Return the [X, Y] coordinate for the center point of the cell that contains the specified text.  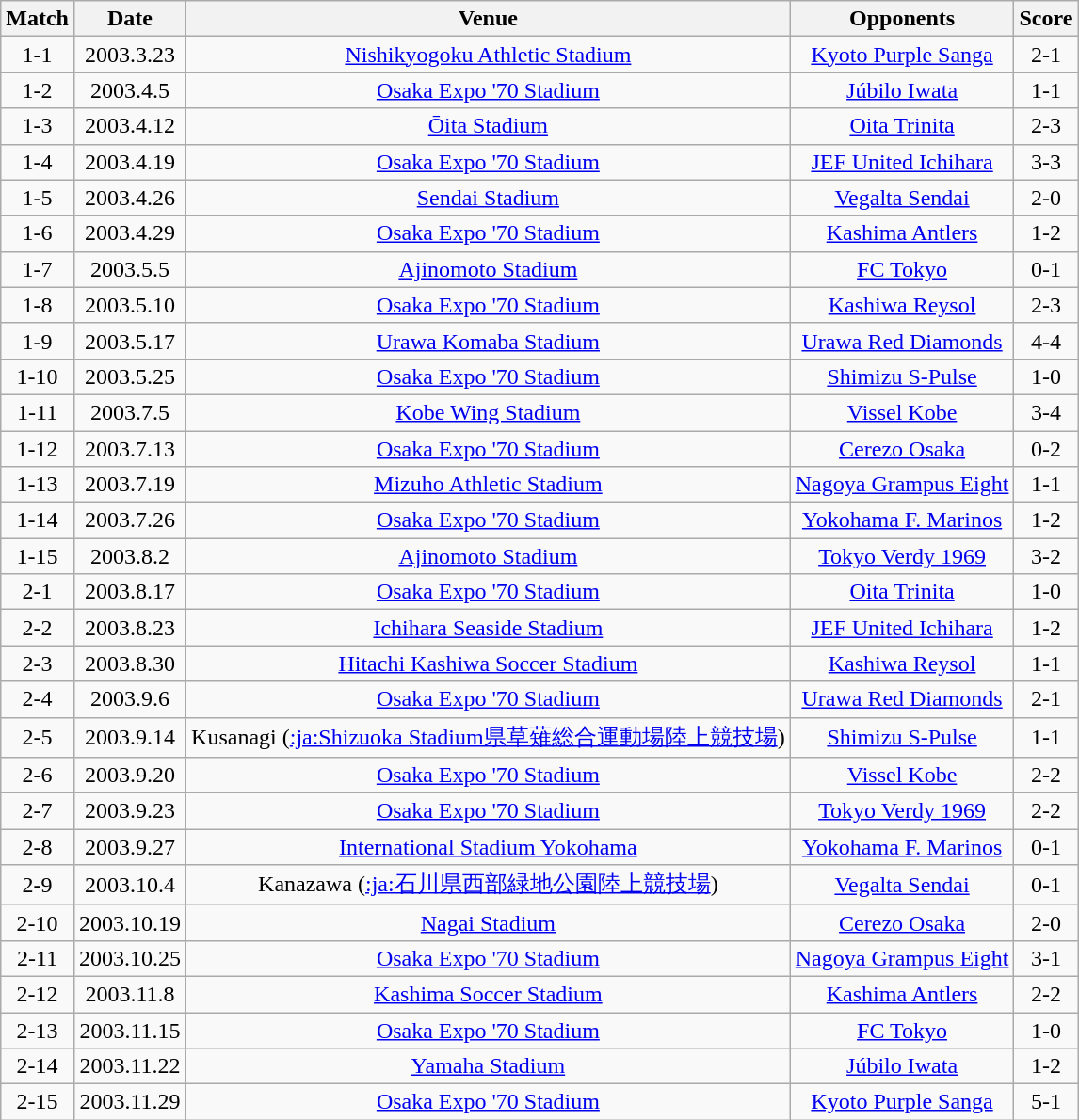
2-7 [38, 811]
Hitachi Kashiwa Soccer Stadium [489, 664]
2003.11.8 [130, 994]
2003.10.19 [130, 922]
2003.9.23 [130, 811]
Nagai Stadium [489, 922]
2-4 [38, 699]
2-9 [38, 885]
4-4 [1046, 341]
0-2 [1046, 449]
1-13 [38, 485]
2-13 [38, 1031]
2003.4.12 [130, 126]
2-10 [38, 922]
1-14 [38, 520]
2003.7.19 [130, 485]
Nishikyogoku Athletic Stadium [489, 55]
1-9 [38, 341]
2003.7.13 [130, 449]
1-7 [38, 269]
2-8 [38, 847]
2003.5.25 [130, 376]
2003.8.17 [130, 592]
2-5 [38, 738]
3-1 [1046, 958]
2003.7.26 [130, 520]
Sendai Stadium [489, 198]
1-15 [38, 556]
Score [1046, 19]
Kusanagi (:ja:Shizuoka Stadium県草薙総合運動場陸上競技場) [489, 738]
Ōita Stadium [489, 126]
2003.9.6 [130, 699]
1-5 [38, 198]
2003.3.23 [130, 55]
International Stadium Yokohama [489, 847]
1-11 [38, 412]
1-8 [38, 305]
1-10 [38, 376]
5-1 [1046, 1102]
Venue [489, 19]
1-3 [38, 126]
2-11 [38, 958]
3-3 [1046, 162]
2003.8.23 [130, 628]
2003.10.4 [130, 885]
2003.4.19 [130, 162]
2003.4.29 [130, 233]
Date [130, 19]
Kashima Soccer Stadium [489, 994]
1-6 [38, 233]
Ichihara Seaside Stadium [489, 628]
2003.5.17 [130, 341]
3-2 [1046, 556]
Opponents [902, 19]
2003.5.5 [130, 269]
Match [38, 19]
2003.4.5 [130, 90]
2003.9.27 [130, 847]
2-12 [38, 994]
2003.11.22 [130, 1066]
Kobe Wing Stadium [489, 412]
2-6 [38, 776]
2003.9.14 [130, 738]
Urawa Komaba Stadium [489, 341]
2003.8.2 [130, 556]
1-12 [38, 449]
Yamaha Stadium [489, 1066]
2003.8.30 [130, 664]
2003.7.5 [130, 412]
3-4 [1046, 412]
2003.9.20 [130, 776]
1-4 [38, 162]
2003.10.25 [130, 958]
2003.11.29 [130, 1102]
2003.5.10 [130, 305]
Kanazawa (:ja:石川県西部緑地公園陸上競技場) [489, 885]
2-15 [38, 1102]
Mizuho Athletic Stadium [489, 485]
2003.11.15 [130, 1031]
2003.4.26 [130, 198]
2-14 [38, 1066]
